Pinpoint the cell where the given text exists, returning its [X, Y] midpoint coordinate. 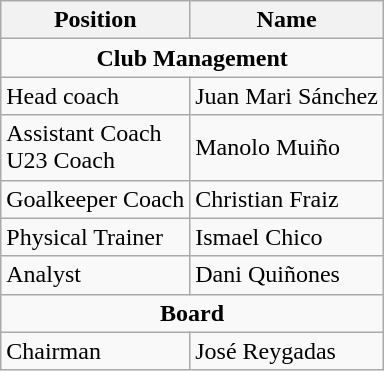
Manolo Muiño [287, 148]
Club Management [192, 58]
Analyst [96, 275]
Dani Quiñones [287, 275]
Juan Mari Sánchez [287, 96]
José Reygadas [287, 351]
Board [192, 313]
Head coach [96, 96]
Ismael Chico [287, 237]
Chairman [96, 351]
Name [287, 20]
Goalkeeper Coach [96, 199]
Assistant CoachU23 Coach [96, 148]
Christian Fraiz [287, 199]
Physical Trainer [96, 237]
Position [96, 20]
